From the cell containing the given text, extract its center point as (x, y) coordinate. 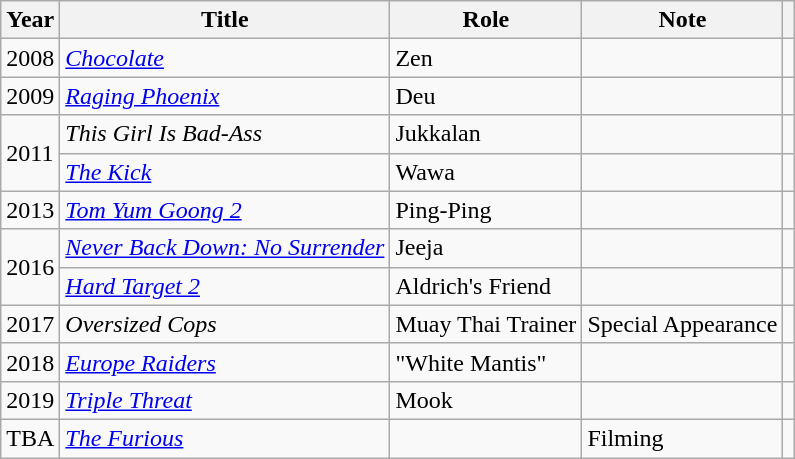
Triple Threat (225, 400)
The Kick (225, 172)
Filming (682, 438)
Tom Yum Goong 2 (225, 210)
This Girl Is Bad-Ass (225, 134)
2019 (30, 400)
Ping-Ping (486, 210)
Zen (486, 58)
Role (486, 20)
TBA (30, 438)
Europe Raiders (225, 362)
2008 (30, 58)
2018 (30, 362)
2016 (30, 267)
Title (225, 20)
Wawa (486, 172)
Jukkalan (486, 134)
2009 (30, 96)
"White Mantis" (486, 362)
Jeeja (486, 248)
The Furious (225, 438)
2017 (30, 324)
2013 (30, 210)
Special Appearance (682, 324)
Deu (486, 96)
Oversized Cops (225, 324)
Mook (486, 400)
Aldrich's Friend (486, 286)
2011 (30, 153)
Never Back Down: No Surrender (225, 248)
Chocolate (225, 58)
Raging Phoenix (225, 96)
Year (30, 20)
Hard Target 2 (225, 286)
Note (682, 20)
Muay Thai Trainer (486, 324)
